Pinpoint the cell where the given text exists, returning its (x, y) midpoint coordinate. 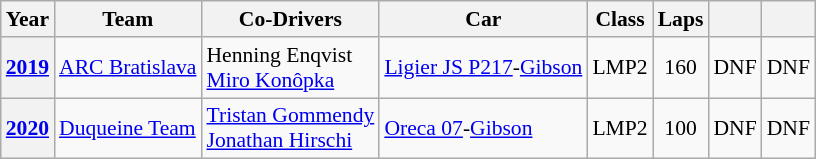
Class (620, 19)
Laps (681, 19)
100 (681, 128)
ARC Bratislava (128, 68)
Ligier JS P217-Gibson (483, 68)
Car (483, 19)
Co-Drivers (290, 19)
Henning Enqvist Miro Konôpka (290, 68)
Team (128, 19)
Year (28, 19)
Tristan Gommendy Jonathan Hirschi (290, 128)
160 (681, 68)
Duqueine Team (128, 128)
2019 (28, 68)
Oreca 07-Gibson (483, 128)
2020 (28, 128)
